Return (x, y) of the center of cell containing provided text 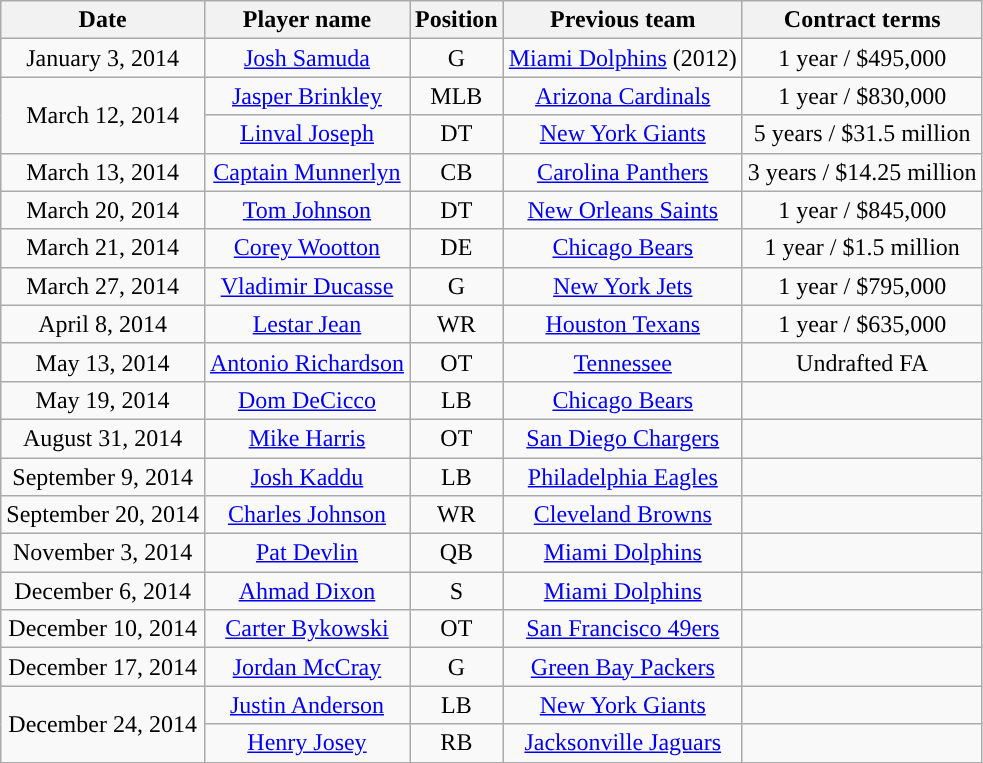
March 12, 2014 (103, 115)
3 years / $14.25 million (862, 172)
May 13, 2014 (103, 362)
Miami Dolphins (2012) (622, 58)
Houston Texans (622, 324)
April 8, 2014 (103, 324)
RB (457, 743)
March 20, 2014 (103, 210)
1 year / $830,000 (862, 96)
MLB (457, 96)
Carter Bykowski (306, 629)
CB (457, 172)
Date (103, 20)
Vladimir Ducasse (306, 286)
S (457, 591)
January 3, 2014 (103, 58)
Position (457, 20)
Henry Josey (306, 743)
March 13, 2014 (103, 172)
Jasper Brinkley (306, 96)
Josh Samuda (306, 58)
1 year / $1.5 million (862, 248)
March 27, 2014 (103, 286)
New York Jets (622, 286)
Contract terms (862, 20)
December 17, 2014 (103, 667)
Jordan McCray (306, 667)
1 year / $495,000 (862, 58)
Arizona Cardinals (622, 96)
Captain Munnerlyn (306, 172)
Carolina Panthers (622, 172)
Green Bay Packers (622, 667)
December 24, 2014 (103, 724)
Undrafted FA (862, 362)
QB (457, 553)
September 9, 2014 (103, 477)
November 3, 2014 (103, 553)
Tom Johnson (306, 210)
5 years / $31.5 million (862, 134)
New Orleans Saints (622, 210)
San Francisco 49ers (622, 629)
Player name (306, 20)
Cleveland Browns (622, 515)
1 year / $845,000 (862, 210)
DE (457, 248)
December 6, 2014 (103, 591)
Justin Anderson (306, 705)
December 10, 2014 (103, 629)
Jacksonville Jaguars (622, 743)
Ahmad Dixon (306, 591)
August 31, 2014 (103, 438)
March 21, 2014 (103, 248)
Mike Harris (306, 438)
Dom DeCicco (306, 400)
Josh Kaddu (306, 477)
1 year / $635,000 (862, 324)
Corey Wootton (306, 248)
May 19, 2014 (103, 400)
Pat Devlin (306, 553)
Lestar Jean (306, 324)
September 20, 2014 (103, 515)
Tennessee (622, 362)
Antonio Richardson (306, 362)
1 year / $795,000 (862, 286)
Philadelphia Eagles (622, 477)
Previous team (622, 20)
Linval Joseph (306, 134)
San Diego Chargers (622, 438)
Charles Johnson (306, 515)
